For the text-containing cell, return its midpoint in (X, Y) coordinate format. 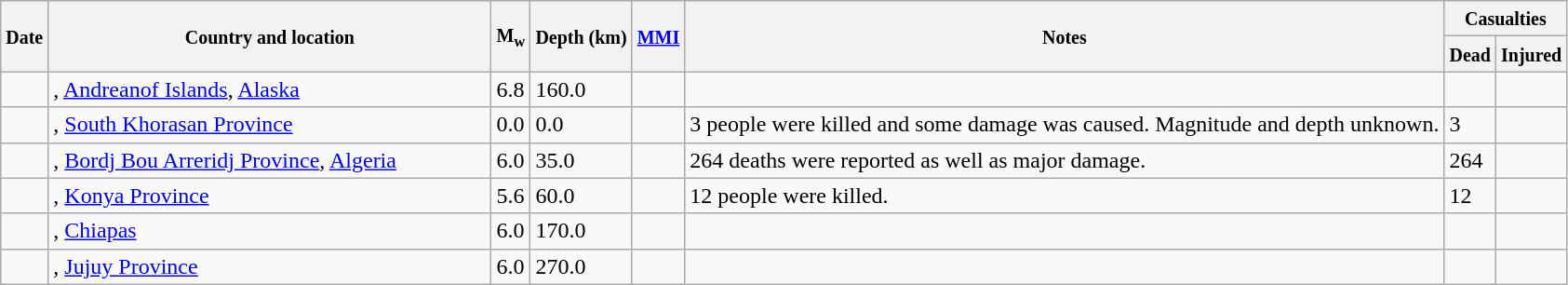
264 deaths were reported as well as major damage. (1065, 160)
60.0 (581, 196)
, Chiapas (270, 231)
MMI (659, 36)
Notes (1065, 36)
170.0 (581, 231)
Date (24, 36)
, Bordj Bou Arreridj Province, Algeria (270, 160)
264 (1470, 160)
3 people were killed and some damage was caused. Magnitude and depth unknown. (1065, 125)
3 (1470, 125)
Country and location (270, 36)
160.0 (581, 89)
35.0 (581, 160)
12 people were killed. (1065, 196)
, South Khorasan Province (270, 125)
Depth (km) (581, 36)
Mw (511, 36)
5.6 (511, 196)
, Konya Province (270, 196)
270.0 (581, 266)
, Jujuy Province (270, 266)
Dead (1470, 54)
, Andreanof Islands, Alaska (270, 89)
Casualties (1506, 19)
6.8 (511, 89)
Injured (1531, 54)
12 (1470, 196)
